Return the [x, y] coordinate for the center point of the cell that contains the specified text.  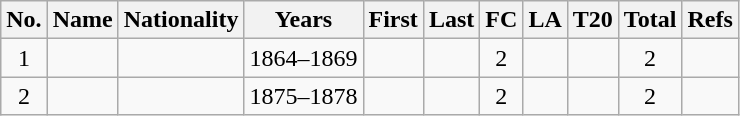
No. [24, 20]
Refs [710, 20]
Last [451, 20]
FC [502, 20]
1875–1878 [304, 96]
Nationality [181, 20]
Total [650, 20]
LA [545, 20]
Name [82, 20]
Years [304, 20]
T20 [592, 20]
First [393, 20]
1864–1869 [304, 58]
1 [24, 58]
